Detect which cell encompasses the target text, then output its [X, Y] center coordinate. 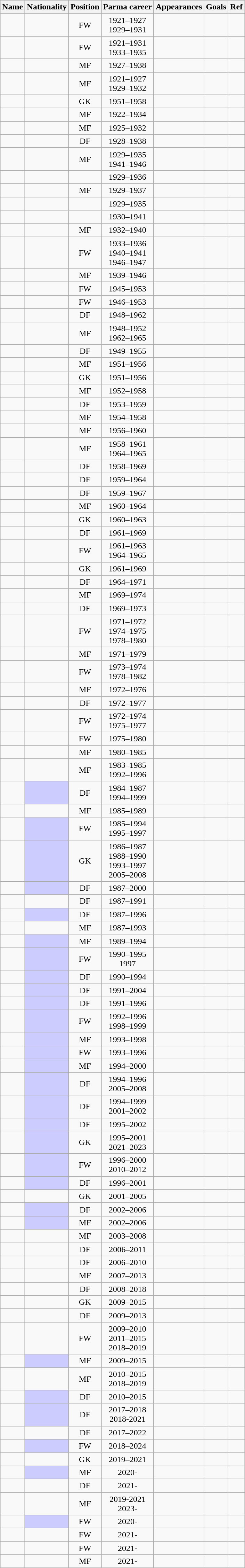
1933–19361940–19411946–1947 [127, 253]
Position [85, 7]
1987–1993 [127, 928]
1972–19741975–1977 [127, 721]
1985–1989 [127, 811]
1932–1940 [127, 230]
1921–19311933–1935 [127, 47]
1929–1937 [127, 190]
1949–1955 [127, 351]
2003–2008 [127, 1236]
1930–1941 [127, 217]
1929–19351941–1946 [127, 159]
1960–1964 [127, 506]
1921–19271929–1931 [127, 25]
1922–1934 [127, 115]
2007–2013 [127, 1276]
1993–1996 [127, 1053]
1939–1946 [127, 275]
1964–1971 [127, 582]
2006–2010 [127, 1263]
1959–1967 [127, 493]
2009–2013 [127, 1316]
1983–19851992–1996 [127, 770]
1995–2002 [127, 1124]
1980–1985 [127, 752]
1996–2001 [127, 1183]
1958–1969 [127, 467]
2019-20212023- [127, 1504]
2009–20102011–20152018–2019 [127, 1338]
1996–20002010–2012 [127, 1165]
1948–19521962–1965 [127, 333]
Ref [236, 7]
1972–1977 [127, 703]
2018–2024 [127, 1446]
1986–19871988–19901993–19972005–2008 [127, 861]
1973–19741978–1982 [127, 671]
2010–2015 [127, 1397]
1961–19631964–1965 [127, 551]
1956–1960 [127, 430]
2010–20152018–2019 [127, 1379]
1994–19992001–2002 [127, 1107]
1993–1998 [127, 1039]
1990–19951997 [127, 959]
1928–1938 [127, 141]
2019–2021 [127, 1459]
1984–19871994–1999 [127, 793]
Nationality [47, 7]
2008–2018 [127, 1289]
1994–19962005–2008 [127, 1084]
2017–2022 [127, 1433]
1925–1932 [127, 128]
1971–19721974–19751978–1980 [127, 631]
1951–1958 [127, 101]
1960–1963 [127, 520]
Goals [216, 7]
1952–1958 [127, 391]
1959–1964 [127, 480]
1969–1974 [127, 595]
1948–1962 [127, 315]
1991–2004 [127, 990]
1953–1959 [127, 404]
1992–19961998–1999 [127, 1022]
1958–19611964–1965 [127, 448]
1929–1936 [127, 177]
1990–1994 [127, 977]
1921–19271929–1932 [127, 84]
1995–20012021–2023 [127, 1142]
1954–1958 [127, 417]
2001–2005 [127, 1196]
Appearances [179, 7]
2006–2011 [127, 1249]
Parma career [127, 7]
1969–1973 [127, 608]
1994–2000 [127, 1066]
1987–1996 [127, 914]
1946–1953 [127, 302]
1991–1996 [127, 1004]
1972–1976 [127, 689]
1927–1938 [127, 65]
1975–1980 [127, 739]
1971–1979 [127, 654]
1985–19941995–1997 [127, 829]
2017–20182018-2021 [127, 1414]
1945–1953 [127, 289]
1929–1935 [127, 204]
1987–1991 [127, 901]
1987–2000 [127, 888]
Name [13, 7]
1989–1994 [127, 941]
